Return the (x, y) coordinate for the center point of the cell that contains the specified text.  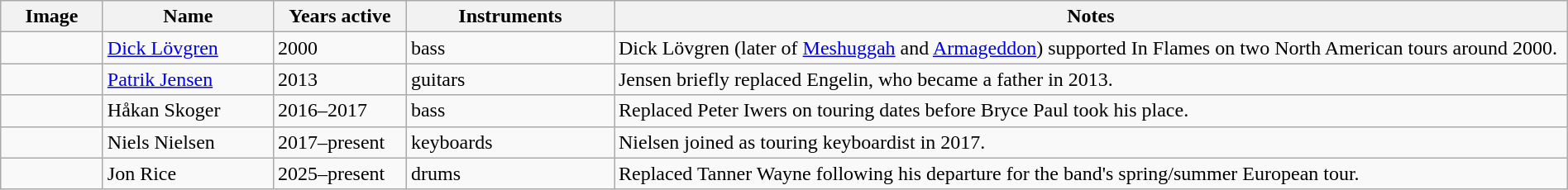
Jon Rice (188, 173)
2017–present (339, 142)
drums (509, 173)
Replaced Peter Iwers on touring dates before Bryce Paul took his place. (1090, 111)
Image (52, 17)
Name (188, 17)
guitars (509, 79)
2000 (339, 48)
Patrik Jensen (188, 79)
keyboards (509, 142)
2025–present (339, 173)
Dick Lövgren (188, 48)
Niels Nielsen (188, 142)
Years active (339, 17)
Instruments (509, 17)
Nielsen joined as touring keyboardist in 2017. (1090, 142)
2013 (339, 79)
Dick Lövgren (later of Meshuggah and Armageddon) supported In Flames on two North American tours around 2000. (1090, 48)
Notes (1090, 17)
Replaced Tanner Wayne following his departure for the band's spring/summer European tour. (1090, 173)
2016–2017 (339, 111)
Håkan Skoger (188, 111)
Jensen briefly replaced Engelin, who became a father in 2013. (1090, 79)
